Pinpoint the cell where the given text exists, returning its (x, y) midpoint coordinate. 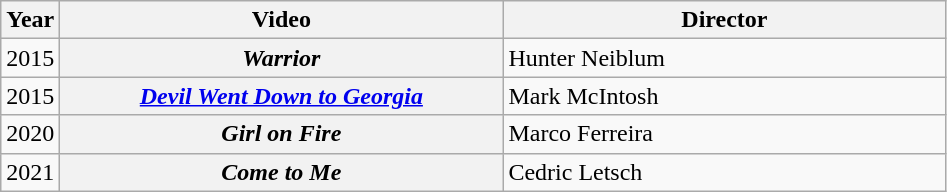
2021 (30, 172)
Warrior (282, 58)
Come to Me (282, 172)
Devil Went Down to Georgia (282, 96)
Marco Ferreira (724, 134)
2020 (30, 134)
Hunter Neiblum (724, 58)
Mark McIntosh (724, 96)
Video (282, 20)
Year (30, 20)
Cedric Letsch (724, 172)
Girl on Fire (282, 134)
Director (724, 20)
